For the text-containing cell, return its midpoint in [X, Y] coordinate format. 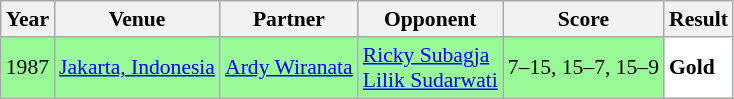
Result [698, 19]
Partner [289, 19]
Score [584, 19]
1987 [28, 68]
Year [28, 19]
Gold [698, 68]
Ricky Subagja Lilik Sudarwati [430, 68]
Venue [137, 19]
Ardy Wiranata [289, 68]
Jakarta, Indonesia [137, 68]
7–15, 15–7, 15–9 [584, 68]
Opponent [430, 19]
